Pinpoint the cell where the given text exists, returning its [x, y] midpoint coordinate. 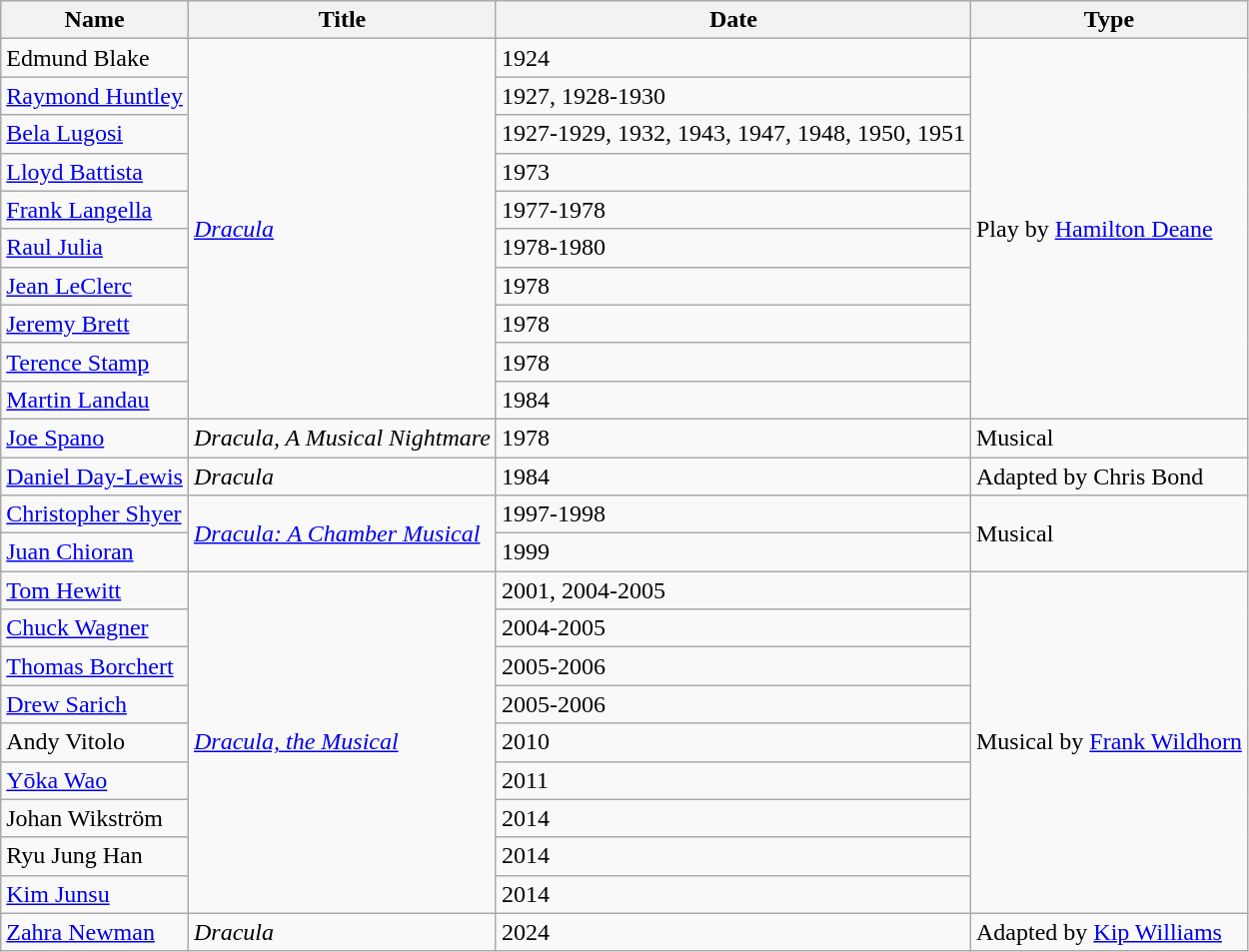
1978-1980 [733, 248]
Chuck Wagner [95, 628]
Tom Hewitt [95, 590]
Jean LeClerc [95, 286]
Martin Landau [95, 400]
1924 [733, 58]
1927-1929, 1932, 1943, 1947, 1948, 1950, 1951 [733, 134]
1973 [733, 172]
Juan Chioran [95, 552]
Kim Junsu [95, 894]
2024 [733, 932]
Adapted by Chris Bond [1109, 476]
Christopher Shyer [95, 514]
1977-1978 [733, 210]
1927, 1928-1930 [733, 96]
Date [733, 20]
Adapted by Kip Williams [1109, 932]
Yōka Wao [95, 780]
Andy Vitolo [95, 742]
Name [95, 20]
Title [342, 20]
Raymond Huntley [95, 96]
Ryu Jung Han [95, 856]
Dracula, A Musical Nightmare [342, 438]
2004-2005 [733, 628]
Raul Julia [95, 248]
Johan Wikström [95, 818]
Type [1109, 20]
Drew Sarich [95, 704]
2011 [733, 780]
Zahra Newman [95, 932]
Edmund Blake [95, 58]
Thomas Borchert [95, 666]
Dracula, the Musical [342, 743]
Jeremy Brett [95, 324]
Frank Langella [95, 210]
Terence Stamp [95, 362]
Joe Spano [95, 438]
Dracula: A Chamber Musical [342, 533]
2001, 2004-2005 [733, 590]
Lloyd Battista [95, 172]
Daniel Day-Lewis [95, 476]
Musical by Frank Wildhorn [1109, 743]
Bela Lugosi [95, 134]
1999 [733, 552]
2010 [733, 742]
1997-1998 [733, 514]
Play by Hamilton Deane [1109, 230]
